Search for the cell housing the specified text and yield its [x, y] center coordinate. 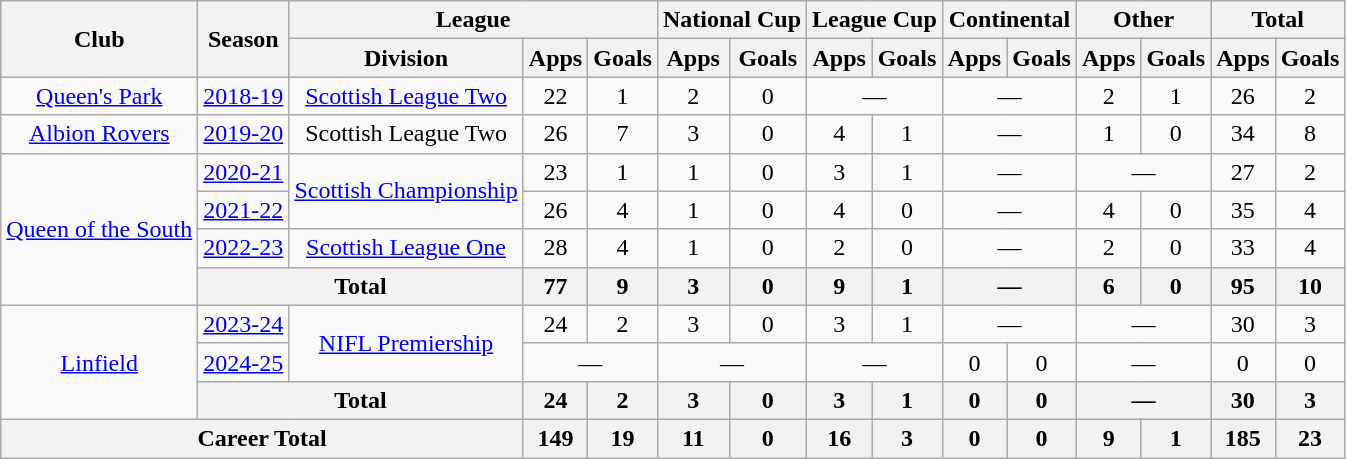
2018-19 [244, 96]
2020-21 [244, 172]
Season [244, 39]
National Cup [732, 20]
33 [1243, 248]
34 [1243, 134]
Linfield [100, 362]
Scottish League One [406, 248]
8 [1310, 134]
League [474, 20]
22 [555, 96]
Division [406, 58]
Career Total [262, 438]
2021-22 [244, 210]
6 [1108, 286]
185 [1243, 438]
Scottish Championship [406, 191]
28 [555, 248]
27 [1243, 172]
16 [840, 438]
Queen of the South [100, 229]
Albion Rovers [100, 134]
Queen's Park [100, 96]
35 [1243, 210]
2024-25 [244, 362]
2019-20 [244, 134]
95 [1243, 286]
7 [623, 134]
2022-23 [244, 248]
10 [1310, 286]
Continental [1009, 20]
11 [693, 438]
Club [100, 39]
2023-24 [244, 324]
Other [1143, 20]
NIFL Premiership [406, 343]
League Cup [875, 20]
77 [555, 286]
149 [555, 438]
19 [623, 438]
